Extract the [x, y] coordinate from the center of the cell holding the provided text.  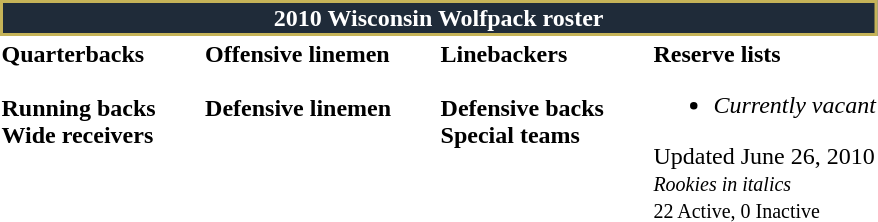
2010 Wisconsin Wolfpack roster [438, 18]
